Extract the (x, y) coordinate from the center of the cell holding the provided text.  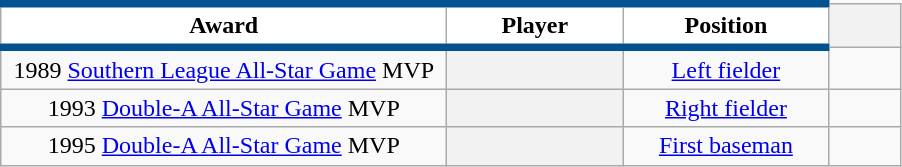
Award (224, 26)
1993 Double-A All-Star Game MVP (224, 108)
First baseman (726, 146)
1989 Southern League All-Star Game MVP (224, 68)
Right fielder (726, 108)
1995 Double-A All-Star Game MVP (224, 146)
Player (535, 26)
Left fielder (726, 68)
Position (726, 26)
